Return (X, Y) of the center of cell containing provided text 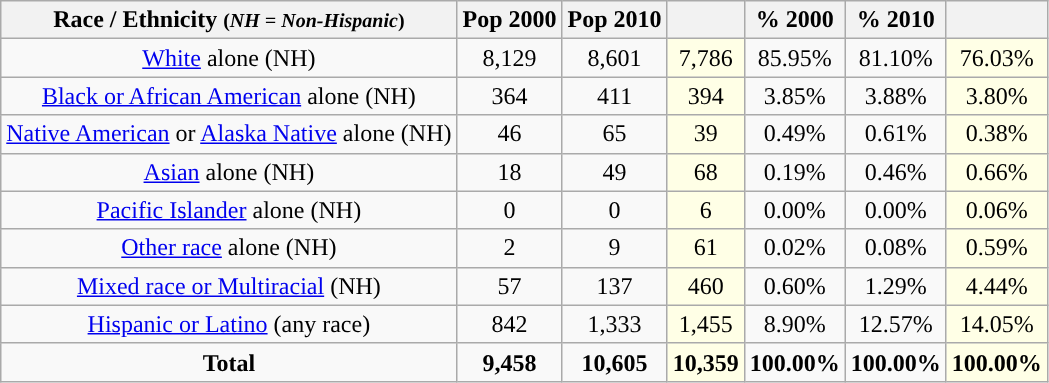
Pop 2010 (614, 20)
1,455 (706, 324)
81.10% (896, 58)
0.38% (996, 134)
0.08% (896, 248)
8.90% (794, 324)
0.06% (996, 210)
10,605 (614, 362)
65 (614, 134)
3.80% (996, 96)
460 (706, 286)
0.46% (896, 172)
1,333 (614, 324)
Hispanic or Latino (any race) (229, 324)
39 (706, 134)
Race / Ethnicity (NH = Non-Hispanic) (229, 20)
57 (510, 286)
46 (510, 134)
12.57% (896, 324)
7,786 (706, 58)
0.61% (896, 134)
0.66% (996, 172)
85.95% (794, 58)
9 (614, 248)
61 (706, 248)
% 2010 (896, 20)
4.44% (996, 286)
0.19% (794, 172)
0.59% (996, 248)
10,359 (706, 362)
Pacific Islander alone (NH) (229, 210)
0.02% (794, 248)
842 (510, 324)
8,601 (614, 58)
9,458 (510, 362)
3.88% (896, 96)
137 (614, 286)
76.03% (996, 58)
49 (614, 172)
18 (510, 172)
Black or African American alone (NH) (229, 96)
Asian alone (NH) (229, 172)
Pop 2000 (510, 20)
364 (510, 96)
1.29% (896, 286)
2 (510, 248)
% 2000 (794, 20)
0.49% (794, 134)
Mixed race or Multiracial (NH) (229, 286)
8,129 (510, 58)
White alone (NH) (229, 58)
14.05% (996, 324)
Native American or Alaska Native alone (NH) (229, 134)
411 (614, 96)
6 (706, 210)
68 (706, 172)
0.60% (794, 286)
Other race alone (NH) (229, 248)
394 (706, 96)
Total (229, 362)
3.85% (794, 96)
